Scan for the cell matching the given text and deliver its (X, Y) coordinate at center. 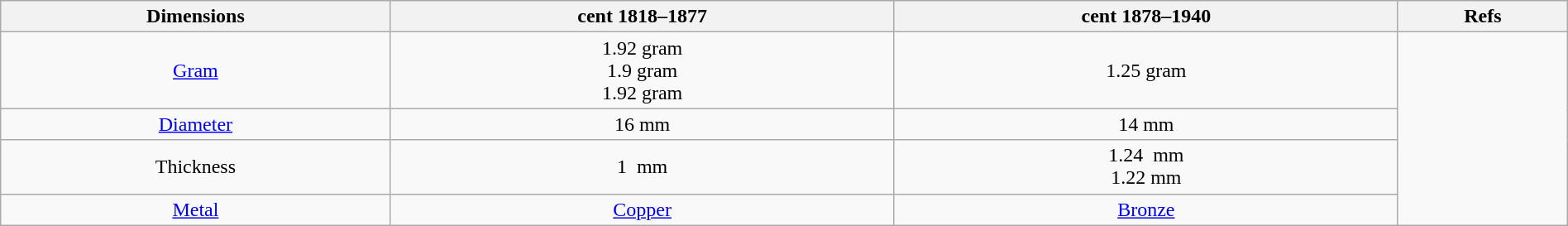
Gram (195, 70)
Thickness (195, 167)
Bronze (1146, 209)
cent 1878–1940 (1146, 17)
1.92 gram1.9 gram1.92 gram (642, 70)
16 mm (642, 124)
1.25 gram (1146, 70)
14 mm (1146, 124)
cent 1818–1877 (642, 17)
1 mm (642, 167)
Copper (642, 209)
1.24 mm1.22 mm (1146, 167)
Refs (1482, 17)
Dimensions (195, 17)
Metal (195, 209)
Diameter (195, 124)
